Scan for the cell matching the given text and deliver its [X, Y] coordinate at center. 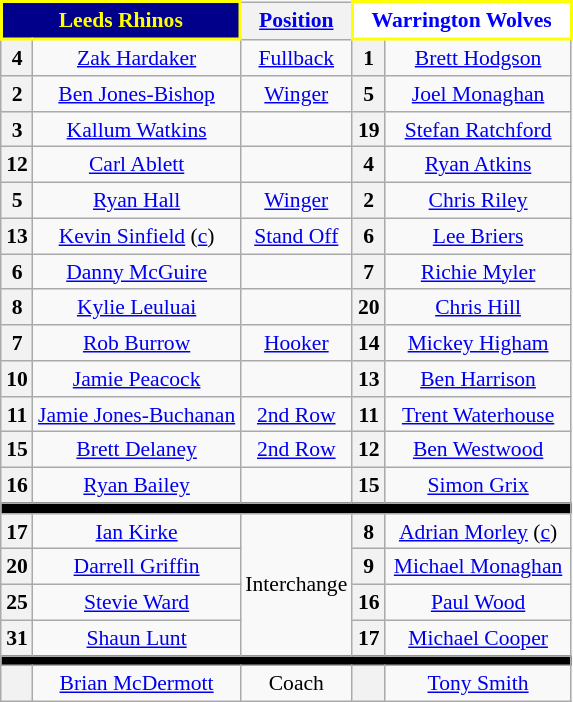
Interchange [296, 584]
Ryan Bailey [136, 485]
31 [17, 638]
Position [296, 20]
14 [368, 343]
Jamie Jones-Buchanan [136, 414]
Stefan Ratchford [478, 129]
Stevie Ward [136, 602]
Joel Monaghan [478, 94]
Ben Harrison [478, 379]
Mickey Higham [478, 343]
Stand Off [296, 236]
Shaun Lunt [136, 638]
Coach [296, 684]
3 [17, 129]
Darrell Griffin [136, 567]
Michael Cooper [478, 638]
Paul Wood [478, 602]
Ryan Hall [136, 200]
Lee Briers [478, 236]
Danny McGuire [136, 272]
19 [368, 129]
Leeds Rhinos [120, 20]
Kallum Watkins [136, 129]
Zak Hardaker [136, 57]
Richie Myler [478, 272]
9 [368, 567]
Carl Ablett [136, 165]
Ryan Atkins [478, 165]
Fullback [296, 57]
Ben Westwood [478, 450]
Hooker [296, 343]
Chris Hill [478, 307]
Rob Burrow [136, 343]
Chris Riley [478, 200]
Ian Kirke [136, 531]
Tony Smith [478, 684]
Brett Delaney [136, 450]
Michael Monaghan [478, 567]
Ben Jones-Bishop [136, 94]
1 [368, 57]
25 [17, 602]
Kylie Leuluai [136, 307]
Trent Waterhouse [478, 414]
Adrian Morley (c) [478, 531]
Jamie Peacock [136, 379]
Simon Grix [478, 485]
Kevin Sinfield (c) [136, 236]
Warrington Wolves [462, 20]
Brett Hodgson [478, 57]
10 [17, 379]
Brian McDermott [136, 684]
